Output the (X, Y) coordinate of the center of the cell containing the given text.  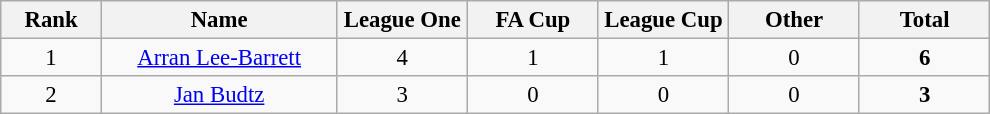
League One (402, 20)
6 (924, 58)
Jan Budtz (219, 95)
Arran Lee-Barrett (219, 58)
2 (52, 95)
FA Cup (534, 20)
Rank (52, 20)
Total (924, 20)
League Cup (664, 20)
4 (402, 58)
Name (219, 20)
Other (794, 20)
